Extract the [X, Y] coordinate from the center of the cell holding the provided text.  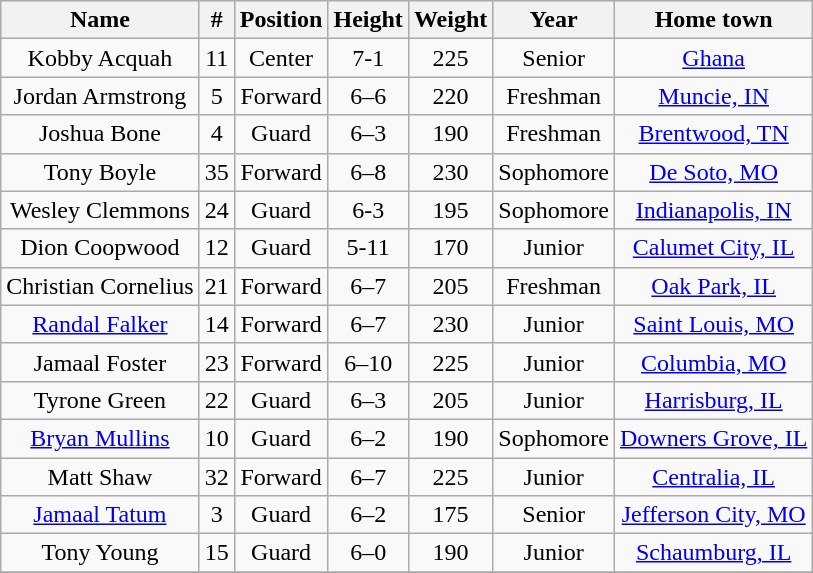
35 [216, 172]
24 [216, 210]
195 [450, 210]
# [216, 20]
21 [216, 286]
Dion Coopwood [100, 248]
Wesley Clemmons [100, 210]
23 [216, 362]
Year [554, 20]
Tyrone Green [100, 400]
14 [216, 324]
Home town [713, 20]
Harrisburg, IL [713, 400]
Indianapolis, IN [713, 210]
3 [216, 515]
Oak Park, IL [713, 286]
Bryan Mullins [100, 438]
6-3 [368, 210]
175 [450, 515]
5 [216, 96]
Matt Shaw [100, 477]
Muncie, IN [713, 96]
Joshua Bone [100, 134]
Christian Cornelius [100, 286]
Weight [450, 20]
Height [368, 20]
Tony Boyle [100, 172]
Schaumburg, IL [713, 553]
Calumet City, IL [713, 248]
Brentwood, TN [713, 134]
Jamaal Foster [100, 362]
10 [216, 438]
7-1 [368, 58]
6–10 [368, 362]
12 [216, 248]
5-11 [368, 248]
Downers Grove, IL [713, 438]
170 [450, 248]
6–6 [368, 96]
Kobby Acquah [100, 58]
22 [216, 400]
De Soto, MO [713, 172]
Jamaal Tatum [100, 515]
Center [281, 58]
Jordan Armstrong [100, 96]
11 [216, 58]
Centralia, IL [713, 477]
6–0 [368, 553]
15 [216, 553]
Tony Young [100, 553]
Columbia, MO [713, 362]
Saint Louis, MO [713, 324]
Jefferson City, MO [713, 515]
6–8 [368, 172]
Name [100, 20]
32 [216, 477]
Position [281, 20]
220 [450, 96]
Ghana [713, 58]
4 [216, 134]
Randal Falker [100, 324]
